Detect which cell encompasses the target text, then output its (X, Y) center coordinate. 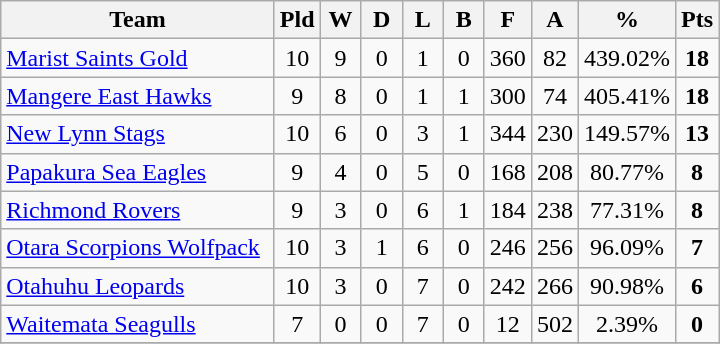
Papakura Sea Eagles (138, 172)
2.39% (626, 324)
13 (696, 134)
77.31% (626, 210)
90.98% (626, 286)
A (554, 20)
82 (554, 58)
W (340, 20)
256 (554, 248)
149.57% (626, 134)
360 (508, 58)
Mangere East Hawks (138, 96)
Pts (696, 20)
96.09% (626, 248)
12 (508, 324)
238 (554, 210)
184 (508, 210)
D (382, 20)
New Lynn Stags (138, 134)
168 (508, 172)
Pld (297, 20)
Team (138, 20)
B (464, 20)
266 (554, 286)
300 (508, 96)
246 (508, 248)
Otahuhu Leopards (138, 286)
Marist Saints Gold (138, 58)
502 (554, 324)
74 (554, 96)
344 (508, 134)
439.02% (626, 58)
L (422, 20)
208 (554, 172)
405.41% (626, 96)
F (508, 20)
Otara Scorpions Wolfpack (138, 248)
4 (340, 172)
Waitemata Seagulls (138, 324)
% (626, 20)
Richmond Rovers (138, 210)
242 (508, 286)
5 (422, 172)
80.77% (626, 172)
230 (554, 134)
